Locate the cell with the specified text and output its [x, y] center coordinate. 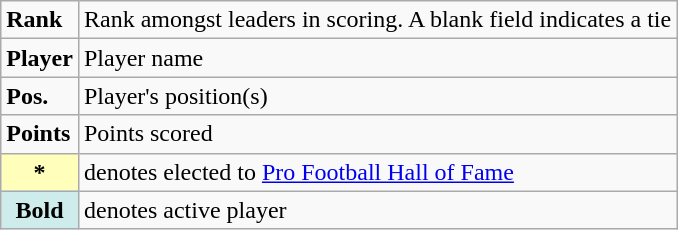
Rank amongst leaders in scoring. A blank field indicates a tie [377, 20]
denotes elected to Pro Football Hall of Fame [377, 172]
Rank [40, 20]
Player name [377, 58]
Points [40, 134]
Pos. [40, 96]
* [40, 172]
Player's position(s) [377, 96]
Bold [40, 210]
Points scored [377, 134]
Player [40, 58]
denotes active player [377, 210]
